Identify which cell holds the provided text, then report its [x, y] central coordinate. 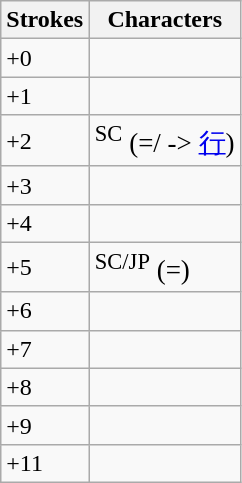
+9 [45, 425]
+4 [45, 223]
SC/JP (=) [165, 267]
+11 [45, 463]
+0 [45, 58]
+1 [45, 96]
+8 [45, 387]
+2 [45, 140]
Characters [165, 20]
SC (=/ -> 行) [165, 140]
+3 [45, 185]
Strokes [45, 20]
+6 [45, 311]
+7 [45, 349]
+5 [45, 267]
